Search for the cell housing the specified text and yield its (X, Y) center coordinate. 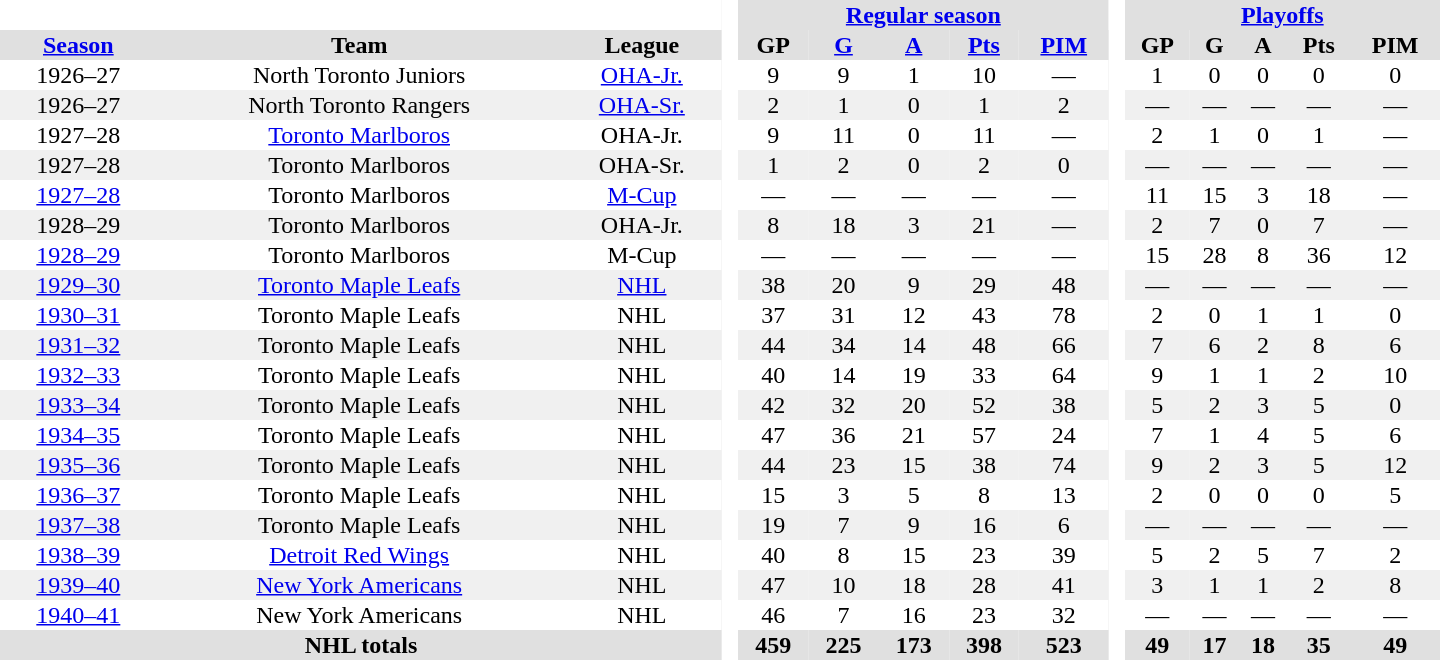
League (642, 45)
24 (1064, 435)
1940–41 (78, 615)
NHL totals (361, 645)
225 (843, 645)
1931–32 (78, 345)
46 (773, 615)
13 (1064, 495)
Detroit Red Wings (360, 555)
52 (984, 405)
57 (984, 435)
Team (360, 45)
Regular season (923, 15)
459 (773, 645)
66 (1064, 345)
1929–30 (78, 285)
35 (1318, 645)
1936–37 (78, 495)
43 (984, 315)
Season (78, 45)
1935–36 (78, 465)
41 (1064, 585)
33 (984, 375)
29 (984, 285)
37 (773, 315)
North Toronto Rangers (360, 105)
17 (1214, 645)
398 (984, 645)
42 (773, 405)
34 (843, 345)
1930–31 (78, 315)
1932–33 (78, 375)
31 (843, 315)
1933–34 (78, 405)
1938–39 (78, 555)
523 (1064, 645)
1934–35 (78, 435)
1937–38 (78, 525)
173 (914, 645)
1939–40 (78, 585)
4 (1264, 435)
Playoffs (1282, 15)
North Toronto Juniors (360, 75)
39 (1064, 555)
64 (1064, 375)
74 (1064, 465)
78 (1064, 315)
